For the text-containing cell, return its midpoint in (X, Y) coordinate format. 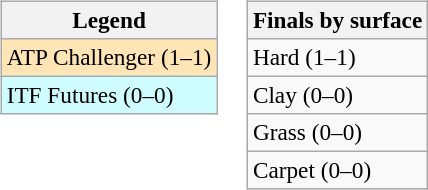
Clay (0–0) (337, 95)
ITF Futures (0–0) (108, 95)
ATP Challenger (1–1) (108, 57)
Carpet (0–0) (337, 171)
Finals by surface (337, 20)
Grass (0–0) (337, 133)
Legend (108, 20)
Hard (1–1) (337, 57)
